Identify which cell holds the provided text, then report its [x, y] central coordinate. 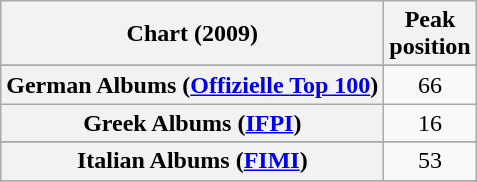
53 [430, 161]
Italian Albums (FIMI) [192, 161]
German Albums (Offizielle Top 100) [192, 85]
66 [430, 85]
Greek Albums (IFPI) [192, 123]
16 [430, 123]
Chart (2009) [192, 34]
Peakposition [430, 34]
